Scan for the cell matching the given text and deliver its [x, y] coordinate at center. 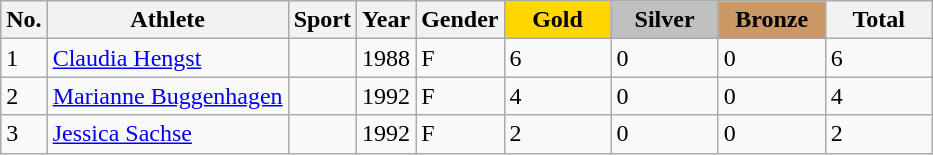
Bronze [772, 20]
Jessica Sachse [168, 134]
Claudia Hengst [168, 58]
3 [24, 134]
Gold [558, 20]
Year [386, 20]
Sport [322, 20]
1988 [386, 58]
Marianne Buggenhagen [168, 96]
1 [24, 58]
Silver [664, 20]
No. [24, 20]
Athlete [168, 20]
Gender [460, 20]
Total [878, 20]
